Provide the (x, y) coordinate of the cell's center where the given text is located.  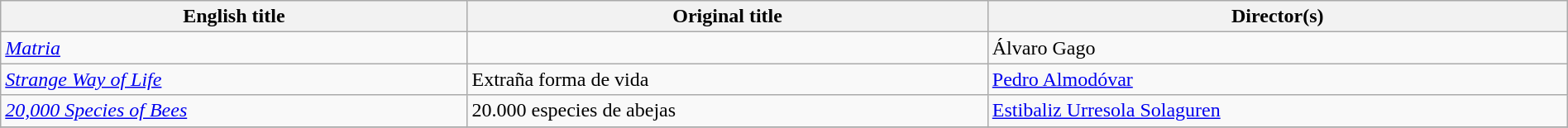
Matria (234, 48)
Estibaliz Urresola Solaguren (1277, 111)
Álvaro Gago (1277, 48)
Director(s) (1277, 17)
Extraña forma de vida (728, 79)
Strange Way of Life (234, 79)
English title (234, 17)
20.000 especies de abejas (728, 111)
20,000 Species of Bees (234, 111)
Original title (728, 17)
Pedro Almodóvar (1277, 79)
